For the text-containing cell, return its midpoint in (X, Y) coordinate format. 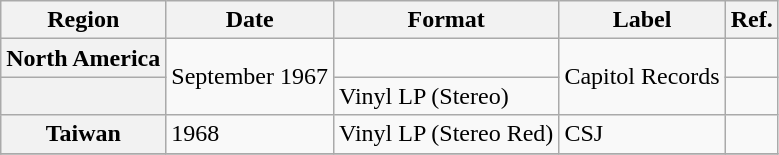
CSJ (642, 134)
1968 (250, 134)
Date (250, 20)
Taiwan (84, 134)
Capitol Records (642, 77)
North America (84, 58)
Format (446, 20)
Vinyl LP (Stereo) (446, 96)
September 1967 (250, 77)
Vinyl LP (Stereo Red) (446, 134)
Ref. (752, 20)
Region (84, 20)
Label (642, 20)
